Search for the cell housing the specified text and yield its [X, Y] center coordinate. 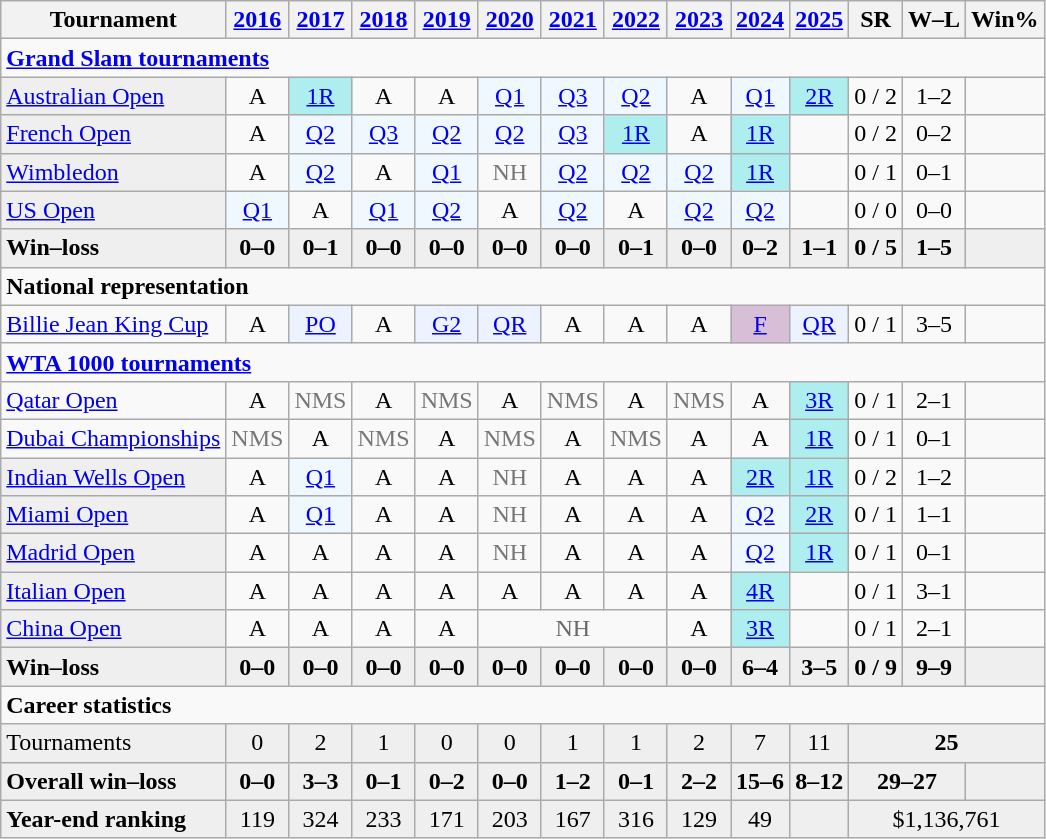
2–2 [698, 781]
6–4 [760, 667]
Career statistics [522, 705]
Tournament [114, 20]
WTA 1000 tournaments [522, 362]
Dubai Championships [114, 438]
Grand Slam tournaments [522, 58]
2023 [698, 20]
PO [320, 324]
Indian Wells Open [114, 477]
49 [760, 819]
9–9 [934, 667]
4R [760, 591]
Australian Open [114, 96]
2019 [446, 20]
11 [820, 743]
29–27 [908, 781]
2024 [760, 20]
US Open [114, 210]
0 / 5 [876, 248]
324 [320, 819]
1–5 [934, 248]
Overall win–loss [114, 781]
SR [876, 20]
Year-end ranking [114, 819]
Madrid Open [114, 553]
15–6 [760, 781]
$1,136,761 [946, 819]
Tournaments [114, 743]
G2 [446, 324]
3–3 [320, 781]
2022 [636, 20]
2021 [572, 20]
2018 [384, 20]
233 [384, 819]
2017 [320, 20]
China Open [114, 629]
171 [446, 819]
129 [698, 819]
F [760, 324]
Win% [1006, 20]
119 [258, 819]
W–L [934, 20]
3–1 [934, 591]
25 [946, 743]
0 / 9 [876, 667]
Italian Open [114, 591]
0 / 0 [876, 210]
Wimbledon [114, 172]
316 [636, 819]
203 [510, 819]
7 [760, 743]
Qatar Open [114, 400]
2025 [820, 20]
Miami Open [114, 515]
2016 [258, 20]
2020 [510, 20]
167 [572, 819]
National representation [522, 286]
8–12 [820, 781]
French Open [114, 134]
Billie Jean King Cup [114, 324]
